Return [x, y] of the center of cell containing provided text 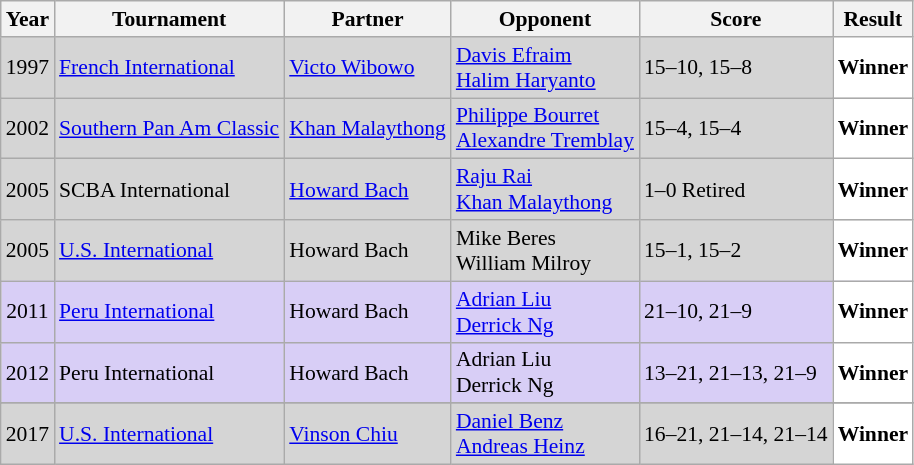
Davis Efraim Halim Haryanto [545, 68]
1–0 Retired [736, 190]
21–10, 21–9 [736, 312]
Daniel Benz Andreas Heinz [545, 434]
Philippe Bourret Alexandre Tremblay [545, 128]
Opponent [545, 19]
2017 [28, 434]
Partner [368, 19]
Score [736, 19]
Raju Rai Khan Malaythong [545, 190]
15–4, 15–4 [736, 128]
Khan Malaythong [368, 128]
Mike Beres William Milroy [545, 250]
2011 [28, 312]
Tournament [169, 19]
Victo Wibowo [368, 68]
15–10, 15–8 [736, 68]
2002 [28, 128]
13–21, 21–13, 21–9 [736, 372]
Southern Pan Am Classic [169, 128]
Year [28, 19]
SCBA International [169, 190]
Vinson Chiu [368, 434]
15–1, 15–2 [736, 250]
Result [874, 19]
1997 [28, 68]
16–21, 21–14, 21–14 [736, 434]
2012 [28, 372]
French International [169, 68]
